For the text-containing cell, return its midpoint in [X, Y] coordinate format. 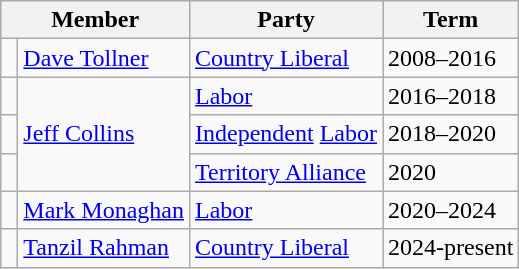
Jeff Collins [104, 134]
2018–2020 [450, 134]
Mark Monaghan [104, 210]
Term [450, 20]
2020–2024 [450, 210]
Tanzil Rahman [104, 248]
2008–2016 [450, 58]
Party [286, 20]
Dave Tollner [104, 58]
2016–2018 [450, 96]
2024-present [450, 248]
Member [96, 20]
Independent Labor [286, 134]
Territory Alliance [286, 172]
2020 [450, 172]
